Pinpoint the cell where the given text exists, returning its [X, Y] midpoint coordinate. 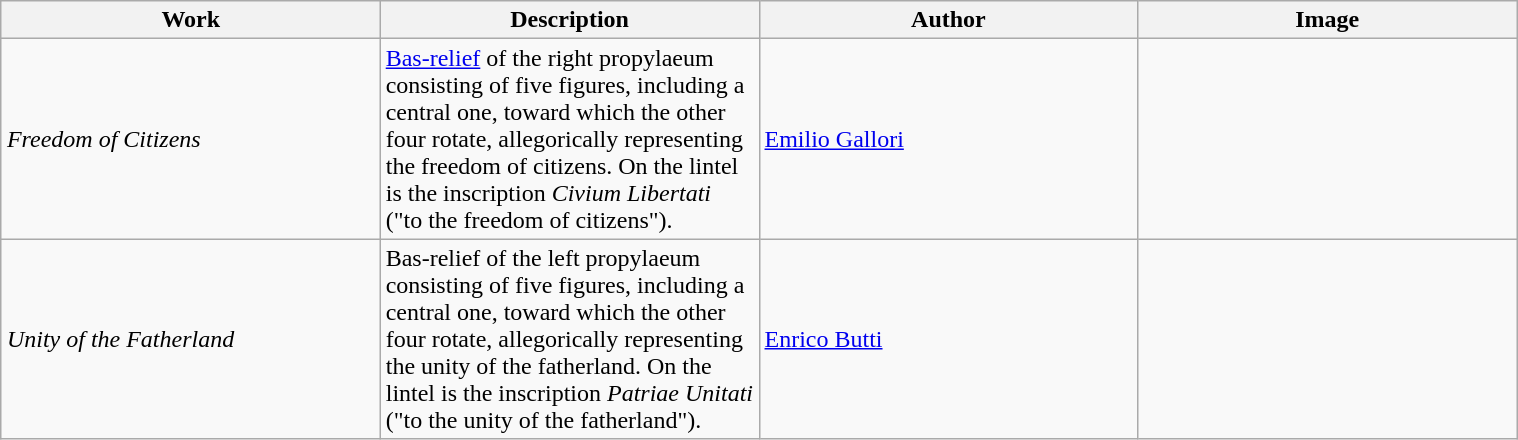
Emilio Gallori [948, 139]
Enrico Butti [948, 339]
Work [190, 20]
Author [948, 20]
Unity of the Fatherland [190, 339]
Description [570, 20]
Image [1328, 20]
Freedom of Citizens [190, 139]
